Scan for the cell matching the given text and deliver its (X, Y) coordinate at center. 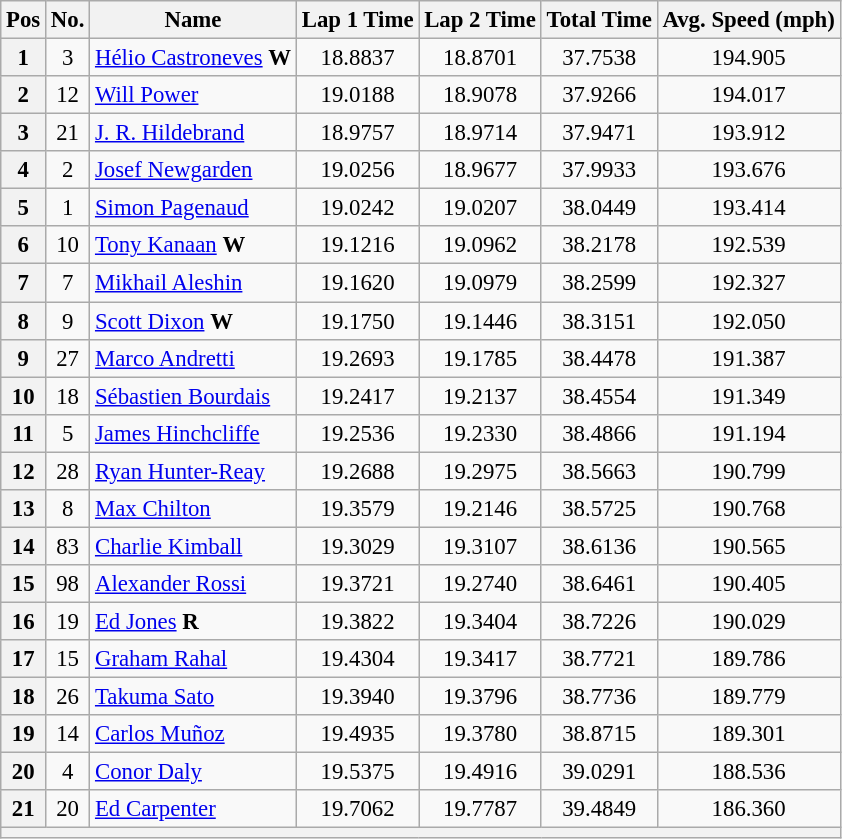
19.0242 (357, 208)
17 (24, 659)
192.327 (748, 283)
37.7538 (599, 58)
Tony Kanaan W (194, 245)
Will Power (194, 95)
38.8715 (599, 734)
192.050 (748, 321)
No. (68, 20)
192.539 (748, 245)
191.194 (748, 433)
19.2536 (357, 433)
19.1216 (357, 245)
18.9677 (480, 170)
Total Time (599, 20)
38.4478 (599, 358)
19.3029 (357, 546)
39.0291 (599, 772)
19.2740 (480, 584)
188.536 (748, 772)
18.9714 (480, 133)
191.349 (748, 396)
Lap 1 Time (357, 20)
19.4916 (480, 772)
38.6461 (599, 584)
28 (68, 471)
83 (68, 546)
190.799 (748, 471)
J. R. Hildebrand (194, 133)
186.360 (748, 809)
19.2330 (480, 433)
38.0449 (599, 208)
193.414 (748, 208)
Charlie Kimball (194, 546)
19.3107 (480, 546)
38.4554 (599, 396)
19.2417 (357, 396)
Avg. Speed (mph) (748, 20)
19.3579 (357, 509)
19.3404 (480, 621)
13 (24, 509)
Ryan Hunter-Reay (194, 471)
18.9078 (480, 95)
6 (24, 245)
19.3940 (357, 697)
19.2688 (357, 471)
Conor Daly (194, 772)
19.4935 (357, 734)
38.7736 (599, 697)
Graham Rahal (194, 659)
19.7062 (357, 809)
38.6136 (599, 546)
Simon Pagenaud (194, 208)
Mikhail Aleshin (194, 283)
19.2693 (357, 358)
193.676 (748, 170)
19.3721 (357, 584)
37.9471 (599, 133)
19.0207 (480, 208)
19.5375 (357, 772)
19.1785 (480, 358)
38.2178 (599, 245)
19.0962 (480, 245)
19.1750 (357, 321)
37.9266 (599, 95)
19.3780 (480, 734)
Marco Andretti (194, 358)
Lap 2 Time (480, 20)
38.4866 (599, 433)
Pos (24, 20)
19.0256 (357, 170)
189.786 (748, 659)
Ed Jones R (194, 621)
Max Chilton (194, 509)
98 (68, 584)
190.768 (748, 509)
194.017 (748, 95)
27 (68, 358)
19.1446 (480, 321)
James Hinchcliffe (194, 433)
19.3796 (480, 697)
Alexander Rossi (194, 584)
190.405 (748, 584)
189.301 (748, 734)
Name (194, 20)
19.4304 (357, 659)
38.7721 (599, 659)
190.565 (748, 546)
Sébastien Bourdais (194, 396)
38.3151 (599, 321)
18.8837 (357, 58)
38.7226 (599, 621)
Hélio Castroneves W (194, 58)
26 (68, 697)
39.4849 (599, 809)
18.8701 (480, 58)
19.2146 (480, 509)
19.0188 (357, 95)
19.2137 (480, 396)
Carlos Muñoz (194, 734)
191.387 (748, 358)
Ed Carpenter (194, 809)
38.5725 (599, 509)
19.7787 (480, 809)
37.9933 (599, 170)
38.5663 (599, 471)
19.1620 (357, 283)
190.029 (748, 621)
Josef Newgarden (194, 170)
16 (24, 621)
19.0979 (480, 283)
18.9757 (357, 133)
193.912 (748, 133)
Scott Dixon W (194, 321)
11 (24, 433)
19.3417 (480, 659)
Takuma Sato (194, 697)
189.779 (748, 697)
19.3822 (357, 621)
38.2599 (599, 283)
19.2975 (480, 471)
194.905 (748, 58)
